Find where the given text appears and provide that cell's center as (X, Y) coordinate. 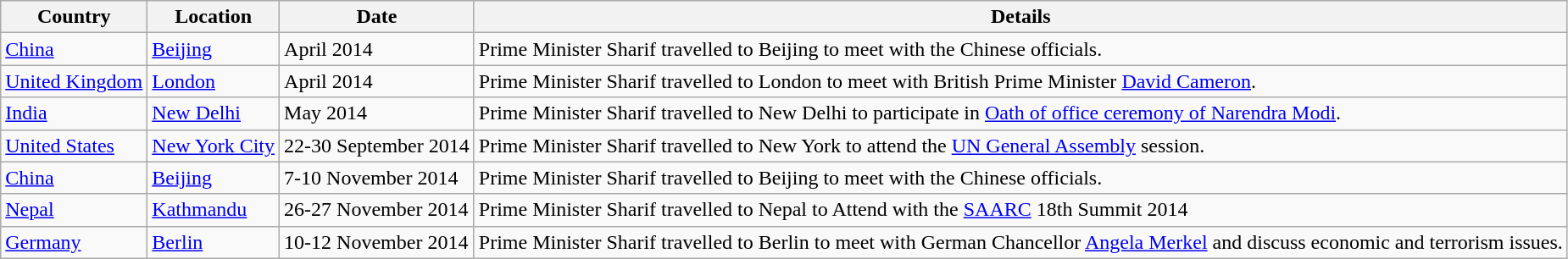
Prime Minister Sharif travelled to London to meet with British Prime Minister David Cameron. (1020, 81)
Germany (75, 242)
Location (214, 17)
Nepal (75, 210)
Prime Minister Sharif travelled to Berlin to meet with German Chancellor Angela Merkel and discuss economic and terrorism issues. (1020, 242)
Details (1020, 17)
Prime Minister Sharif travelled to Nepal to Attend with the SAARC 18th Summit 2014 (1020, 210)
United Kingdom (75, 81)
United States (75, 146)
May 2014 (377, 113)
Prime Minister Sharif travelled to New Delhi to participate in Oath of office ceremony of Narendra Modi. (1020, 113)
India (75, 113)
7-10 November 2014 (377, 178)
10-12 November 2014 (377, 242)
22-30 September 2014 (377, 146)
Berlin (214, 242)
Prime Minister Sharif travelled to New York to attend the UN General Assembly session. (1020, 146)
Country (75, 17)
Date (377, 17)
26-27 November 2014 (377, 210)
New York City (214, 146)
New Delhi (214, 113)
London (214, 81)
Kathmandu (214, 210)
